Output the [X, Y] coordinate of the center of the cell containing the given text.  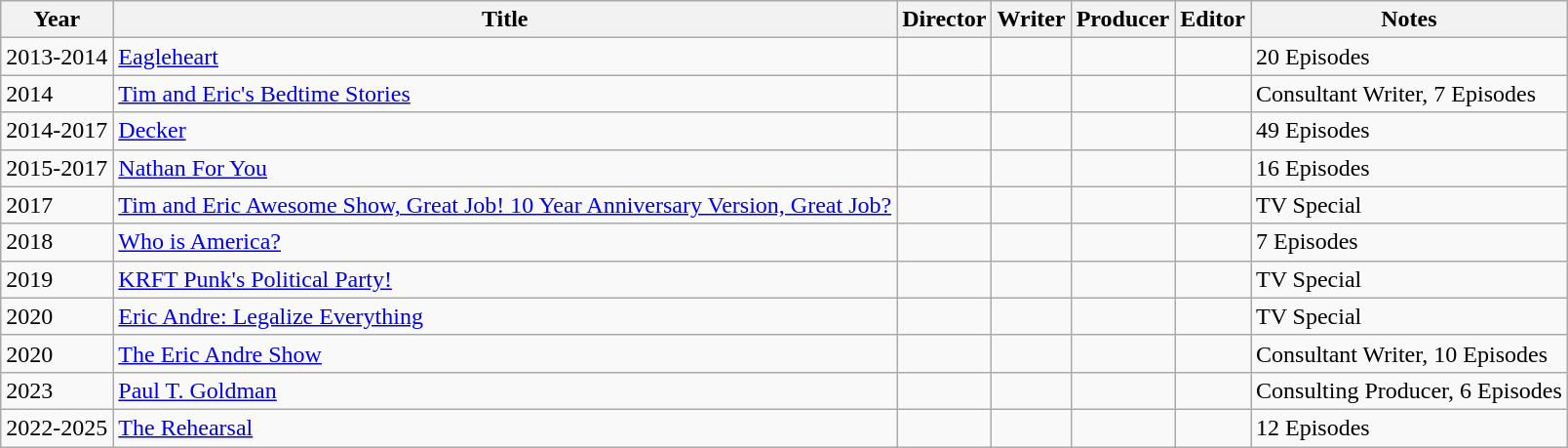
Consultant Writer, 10 Episodes [1408, 353]
Consulting Producer, 6 Episodes [1408, 390]
Decker [505, 131]
2022-2025 [57, 428]
2014 [57, 94]
2019 [57, 279]
Editor [1213, 20]
7 Episodes [1408, 242]
Who is America? [505, 242]
Eagleheart [505, 57]
Tim and Eric's Bedtime Stories [505, 94]
Producer [1123, 20]
Eric Andre: Legalize Everything [505, 316]
Title [505, 20]
20 Episodes [1408, 57]
16 Episodes [1408, 168]
2017 [57, 205]
2023 [57, 390]
The Rehearsal [505, 428]
Consultant Writer, 7 Episodes [1408, 94]
2014-2017 [57, 131]
Year [57, 20]
Writer [1032, 20]
12 Episodes [1408, 428]
Nathan For You [505, 168]
Director [944, 20]
Paul T. Goldman [505, 390]
49 Episodes [1408, 131]
KRFT Punk's Political Party! [505, 279]
Tim and Eric Awesome Show, Great Job! 10 Year Anniversary Version, Great Job? [505, 205]
The Eric Andre Show [505, 353]
2015-2017 [57, 168]
Notes [1408, 20]
2018 [57, 242]
2013-2014 [57, 57]
